Capture the cell that displays the provided text and extract its [X, Y] central coordinate. 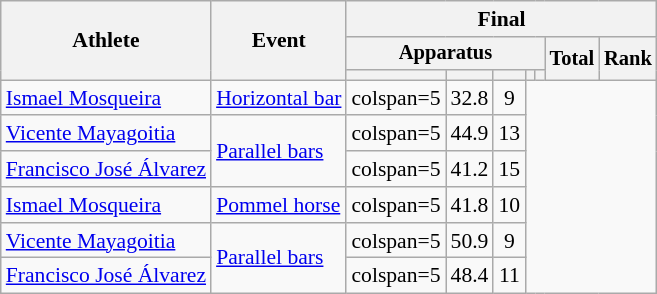
15 [509, 169]
11 [509, 276]
Total [572, 58]
41.8 [470, 205]
Rank [628, 58]
44.9 [470, 134]
Pommel horse [278, 205]
10 [509, 205]
Final [501, 19]
50.9 [470, 241]
41.2 [470, 169]
32.8 [470, 98]
13 [509, 134]
Event [278, 40]
Athlete [106, 40]
Apparatus [445, 54]
Horizontal bar [278, 98]
48.4 [470, 276]
